Scan for the cell matching the given text and deliver its [x, y] coordinate at center. 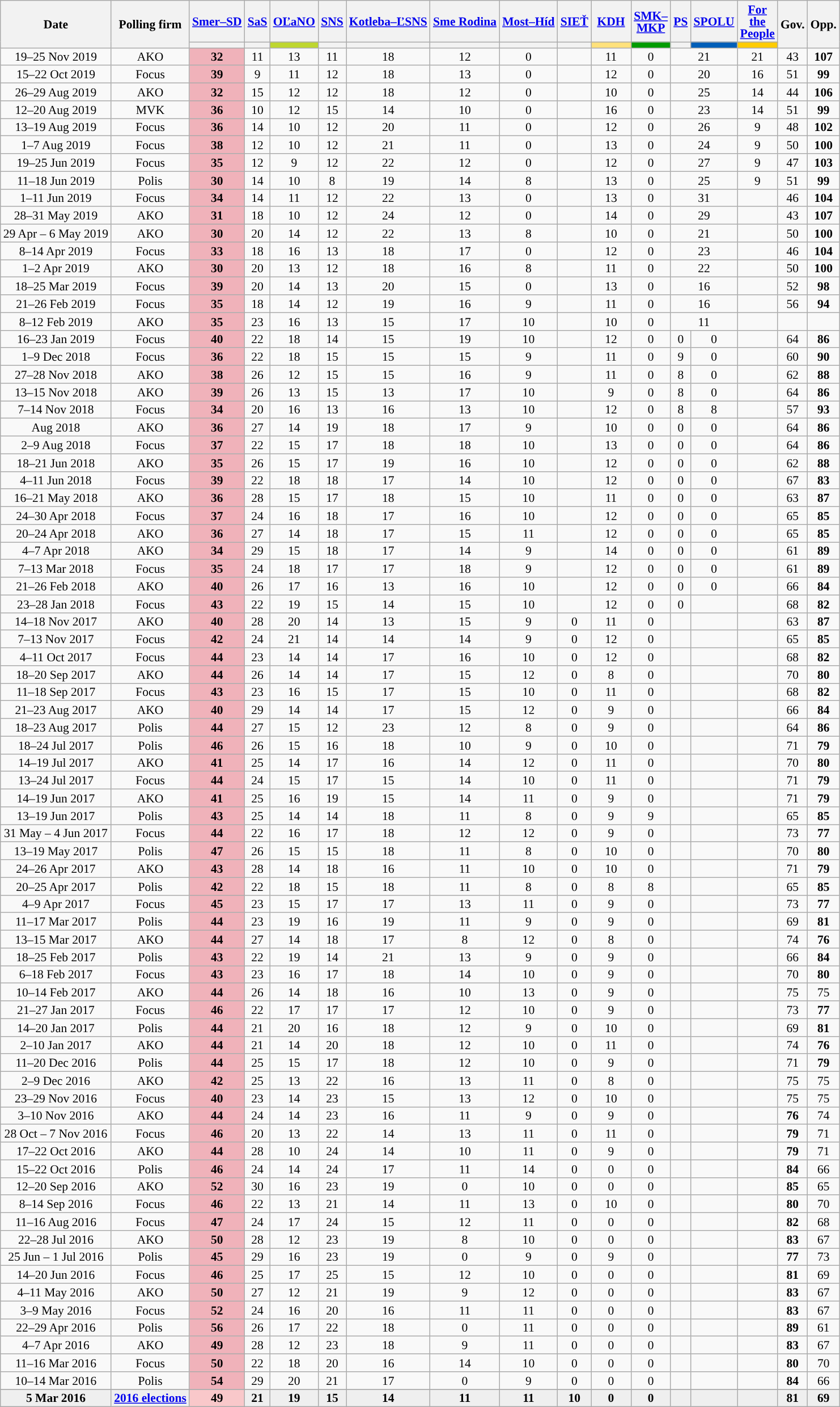
3–9 May 2016 [56, 1310]
16–23 Jan 2019 [56, 339]
7–13 Nov 2017 [56, 640]
21–27 Jan 2017 [56, 1009]
93 [824, 409]
17–22 Oct 2016 [56, 1151]
18–25 Mar 2019 [56, 286]
18–20 Sep 2017 [56, 675]
1–7 Aug 2019 [56, 145]
21–26 Feb 2019 [56, 304]
15–22 Oct 2019 [56, 75]
12–20 Aug 2019 [56, 110]
26–29 Aug 2019 [56, 92]
13–19 Jun 2017 [56, 816]
8–14 Sep 2016 [56, 1205]
24–30 Apr 2018 [56, 516]
Most–Híd [528, 22]
18–25 Feb 2017 [56, 957]
4–9 Apr 2017 [56, 904]
13–15 Nov 2018 [56, 392]
2–9 Aug 2018 [56, 445]
Sme Rodina [465, 22]
14–20 Jun 2016 [56, 1275]
11–20 Dec 2016 [56, 1063]
3–10 Nov 2016 [56, 1116]
7–14 Nov 2018 [56, 409]
10–14 Mar 2016 [56, 1380]
60 [792, 357]
23–28 Jan 2018 [56, 603]
12–20 Sep 2016 [56, 1186]
28–31 May 2019 [56, 216]
10–14 Feb 2017 [56, 992]
21–23 Aug 2017 [56, 710]
19–25 Jun 2019 [56, 162]
Smer–SD [217, 22]
13–15 Mar 2017 [56, 939]
94 [824, 304]
18–24 Jul 2017 [56, 745]
1–2 Apr 2019 [56, 269]
16–21 May 2018 [56, 498]
33 [217, 251]
8–12 Feb 2019 [56, 321]
21–26 Feb 2018 [56, 586]
14–20 Jan 2017 [56, 1028]
For the People [757, 22]
14–19 Jun 2017 [56, 798]
106 [824, 92]
4–7 Apr 2016 [56, 1345]
90 [824, 357]
2016 elections [150, 1398]
11–18 Sep 2017 [56, 692]
98 [824, 286]
PS [680, 22]
20–24 Apr 2018 [56, 533]
57 [792, 409]
4–11 Jun 2018 [56, 480]
24–26 Apr 2017 [56, 869]
22–29 Apr 2016 [56, 1327]
20–25 Apr 2017 [56, 886]
SaS [257, 22]
102 [824, 127]
Kotleba–ĽSNS [388, 22]
31 May – 4 Jun 2017 [56, 834]
SNS [332, 22]
4–11 Oct 2017 [56, 657]
19–25 Nov 2019 [56, 57]
5 Mar 2016 [56, 1398]
13–19 May 2017 [56, 851]
13–19 Aug 2019 [56, 127]
SIEŤ [575, 22]
48 [792, 127]
11–16 Aug 2016 [56, 1222]
54 [217, 1380]
7–13 Mar 2018 [56, 568]
14–19 Jul 2017 [56, 762]
SMK–MKP [651, 22]
KDH [611, 22]
29 Apr – 6 May 2019 [56, 234]
23–29 Nov 2016 [56, 1098]
4–7 Apr 2018 [56, 551]
4–11 May 2016 [56, 1292]
25 Jun – 1 Jul 2016 [56, 1257]
Gov. [792, 24]
11–17 Mar 2017 [56, 922]
OĽaNO [294, 22]
18–23 Aug 2017 [56, 727]
22–28 Jul 2016 [56, 1240]
Date [56, 24]
1–11 Jun 2019 [56, 197]
28 Oct – 7 Nov 2016 [56, 1133]
13–24 Jul 2017 [56, 780]
1–9 Dec 2018 [56, 357]
2–10 Jan 2017 [56, 1045]
27–28 Nov 2018 [56, 374]
14–18 Nov 2017 [56, 622]
6–18 Feb 2017 [56, 974]
18–21 Jun 2018 [56, 463]
11–18 Jun 2019 [56, 180]
Polling firm [150, 24]
Opp. [824, 24]
Aug 2018 [56, 428]
SPOLU [714, 22]
2–9 Dec 2016 [56, 1081]
8–14 Apr 2019 [56, 251]
103 [824, 162]
15–22 Oct 2016 [56, 1168]
11–16 Mar 2016 [56, 1363]
MVK [150, 110]
